Find where the given text appears and provide that cell's center as (x, y) coordinate. 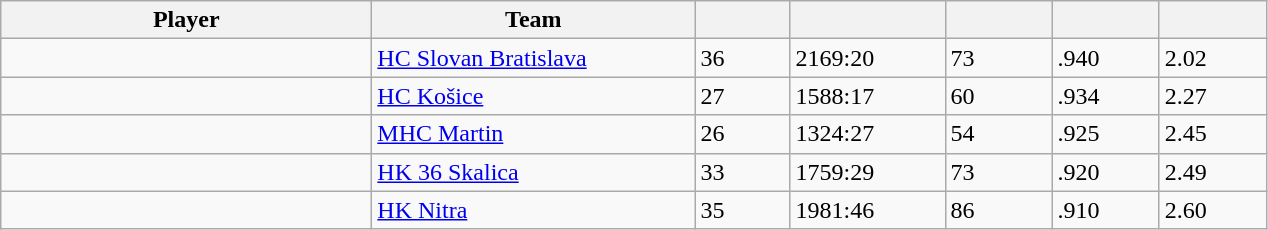
2.49 (1212, 172)
86 (998, 210)
.940 (1106, 58)
2169:20 (868, 58)
26 (742, 134)
HK 36 Skalica (534, 172)
27 (742, 96)
HC Slovan Bratislava (534, 58)
.934 (1106, 96)
60 (998, 96)
Player (186, 20)
HC Košice (534, 96)
.925 (1106, 134)
MHC Martin (534, 134)
1981:46 (868, 210)
.920 (1106, 172)
2.27 (1212, 96)
2.60 (1212, 210)
1588:17 (868, 96)
54 (998, 134)
2.02 (1212, 58)
2.45 (1212, 134)
.910 (1106, 210)
33 (742, 172)
HK Nitra (534, 210)
1324:27 (868, 134)
36 (742, 58)
Team (534, 20)
35 (742, 210)
1759:29 (868, 172)
